For the text-containing cell, return its midpoint in [x, y] coordinate format. 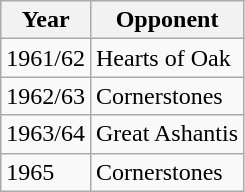
1965 [46, 172]
1963/64 [46, 134]
Year [46, 20]
Hearts of Oak [166, 58]
Great Ashantis [166, 134]
1962/63 [46, 96]
1961/62 [46, 58]
Opponent [166, 20]
